Find where the given text appears and provide that cell's center as [x, y] coordinate. 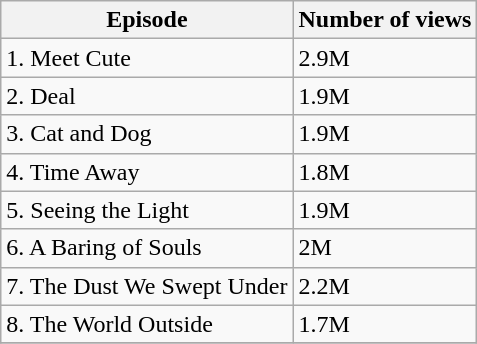
8. The World Outside [147, 324]
Number of views [385, 20]
1.7M [385, 324]
3. Cat and Dog [147, 134]
1. Meet Cute [147, 58]
7. The Dust We Swept Under [147, 286]
2.9M [385, 58]
2M [385, 248]
Episode [147, 20]
5. Seeing the Light [147, 210]
2. Deal [147, 96]
6. A Baring of Souls [147, 248]
4. Time Away [147, 172]
2.2M [385, 286]
1.8M [385, 172]
